Scan for the cell matching the given text and deliver its (X, Y) coordinate at center. 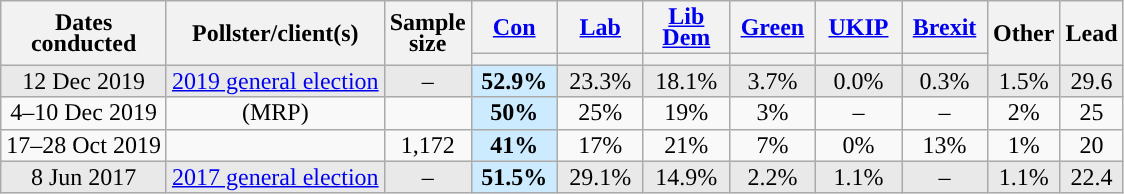
0% (858, 145)
29.6 (1092, 81)
17% (600, 145)
20 (1092, 145)
25% (600, 113)
2.2% (772, 177)
8 Jun 2017 (84, 177)
52.9% (514, 81)
(MRP) (275, 113)
23.3% (600, 81)
Other (1024, 33)
2019 general election (275, 81)
UKIP (858, 28)
Samplesize (428, 33)
2% (1024, 113)
Datesconducted (84, 33)
1,172 (428, 145)
Pollster/client(s) (275, 33)
Lead (1092, 33)
41% (514, 145)
18.1% (686, 81)
21% (686, 145)
51.5% (514, 177)
12 Dec 2019 (84, 81)
4–10 Dec 2019 (84, 113)
1% (1024, 145)
Lib Dem (686, 28)
7% (772, 145)
1.5% (1024, 81)
3% (772, 113)
17–28 Oct 2019 (84, 145)
3.7% (772, 81)
2017 general election (275, 177)
Brexit (945, 28)
Lab (600, 28)
50% (514, 113)
Green (772, 28)
29.1% (600, 177)
19% (686, 113)
13% (945, 145)
22.4 (1092, 177)
0.0% (858, 81)
25 (1092, 113)
14.9% (686, 177)
0.3% (945, 81)
Con (514, 28)
